Provide the [x, y] coordinate of the cell's center where the given text is located.  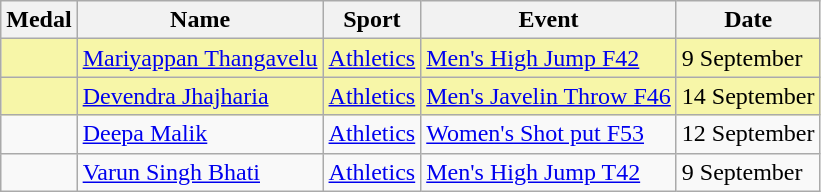
14 September [748, 96]
Women's Shot put F53 [549, 134]
Deepa Malik [200, 134]
Name [200, 20]
12 September [748, 134]
Mariyappan Thangavelu [200, 58]
Date [748, 20]
Medal [39, 20]
Men's Javelin Throw F46 [549, 96]
Men's High Jump T42 [549, 172]
Sport [372, 20]
Event [549, 20]
Devendra Jhajharia [200, 96]
Men's High Jump F42 [549, 58]
Varun Singh Bhati [200, 172]
